Find where the given text appears and provide that cell's center as [X, Y] coordinate. 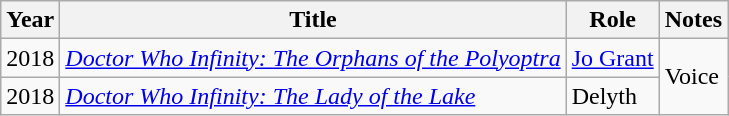
Notes [693, 20]
Year [30, 20]
Doctor Who Infinity: The Lady of the Lake [313, 96]
Title [313, 20]
Doctor Who Infinity: The Orphans of the Polyoptra [313, 58]
Voice [693, 77]
Role [612, 20]
Jo Grant [612, 58]
Delyth [612, 96]
